Find where the given text appears and provide that cell's center as [X, Y] coordinate. 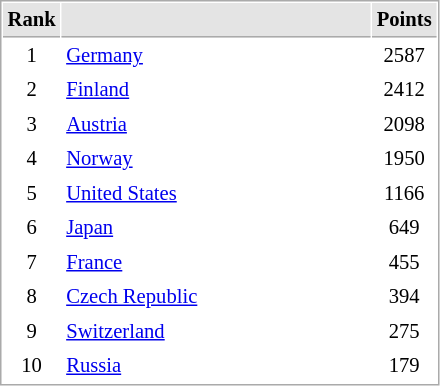
8 [32, 296]
United States [216, 194]
6 [32, 228]
275 [404, 332]
179 [404, 366]
394 [404, 296]
455 [404, 262]
Points [404, 20]
Russia [216, 366]
7 [32, 262]
Norway [216, 158]
Rank [32, 20]
France [216, 262]
649 [404, 228]
9 [32, 332]
3 [32, 124]
2587 [404, 56]
2412 [404, 90]
10 [32, 366]
2098 [404, 124]
Germany [216, 56]
4 [32, 158]
1950 [404, 158]
Czech Republic [216, 296]
2 [32, 90]
1 [32, 56]
Finland [216, 90]
Japan [216, 228]
Austria [216, 124]
5 [32, 194]
Switzerland [216, 332]
1166 [404, 194]
